Find where the given text appears and provide that cell's center as [X, Y] coordinate. 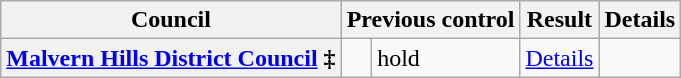
Council [171, 20]
Previous control [430, 20]
Result [560, 20]
hold [446, 58]
Malvern Hills District Council ‡ [171, 58]
